Detect which cell encompasses the target text, then output its (X, Y) center coordinate. 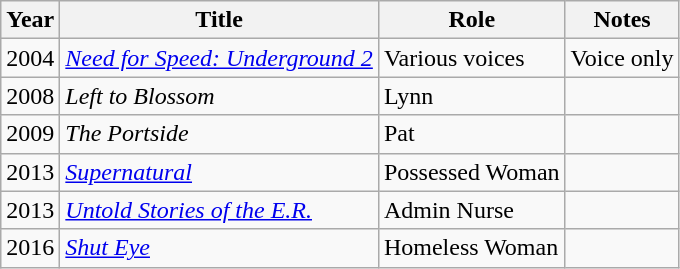
2016 (30, 248)
2004 (30, 58)
Untold Stories of the E.R. (220, 210)
Supernatural (220, 172)
2008 (30, 96)
Pat (472, 134)
Title (220, 20)
Admin Nurse (472, 210)
Voice only (622, 58)
Role (472, 20)
2009 (30, 134)
The Portside (220, 134)
Homeless Woman (472, 248)
Year (30, 20)
Various voices (472, 58)
Notes (622, 20)
Shut Eye (220, 248)
Left to Blossom (220, 96)
Possessed Woman (472, 172)
Lynn (472, 96)
Need for Speed: Underground 2 (220, 58)
